Search for the cell housing the specified text and yield its [x, y] center coordinate. 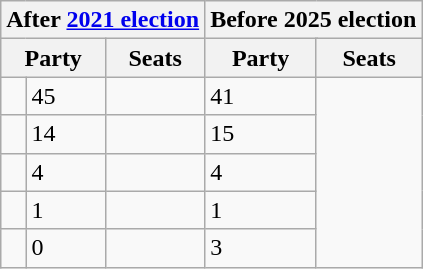
3 [261, 248]
15 [261, 134]
14 [66, 134]
41 [261, 96]
Before 2025 election [314, 20]
0 [66, 248]
After 2021 election [103, 20]
45 [66, 96]
